Return the (x, y) coordinate for the center point of the cell that contains the specified text.  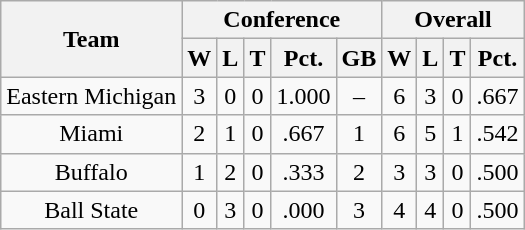
Team (92, 39)
Ball State (92, 210)
GB (359, 58)
.000 (304, 210)
Conference (282, 20)
Miami (92, 134)
.333 (304, 172)
5 (430, 134)
Buffalo (92, 172)
Eastern Michigan (92, 96)
– (359, 96)
.542 (498, 134)
1.000 (304, 96)
Overall (453, 20)
